Search for the cell housing the specified text and yield its [X, Y] center coordinate. 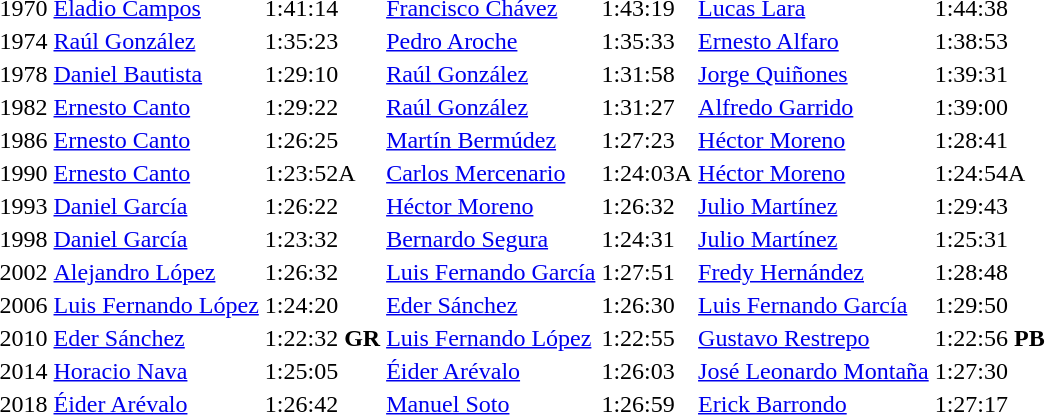
Carlos Mercenario [491, 173]
1:23:52A [322, 173]
1:22:32 GR [322, 338]
1:26:03 [647, 371]
1:35:23 [322, 41]
Pedro Aroche [491, 41]
Ernesto Alfaro [814, 41]
Horacio Nava [156, 371]
1:31:58 [647, 74]
1:29:10 [322, 74]
1:31:27 [647, 107]
1:27:23 [647, 140]
1:26:30 [647, 305]
Éider Arévalo [491, 371]
1:24:03A [647, 173]
1:26:25 [322, 140]
José Leonardo Montaña [814, 371]
Bernardo Segura [491, 239]
Alfredo Garrido [814, 107]
1:26:22 [322, 206]
Fredy Hernández [814, 272]
Daniel Bautista [156, 74]
1:35:33 [647, 41]
Alejandro López [156, 272]
Gustavo Restrepo [814, 338]
1:29:22 [322, 107]
Martín Bermúdez [491, 140]
1:22:55 [647, 338]
1:23:32 [322, 239]
Jorge Quiñones [814, 74]
1:25:05 [322, 371]
1:27:51 [647, 272]
1:24:31 [647, 239]
1:24:20 [322, 305]
